Extract the [X, Y] coordinate from the center of the cell holding the provided text.  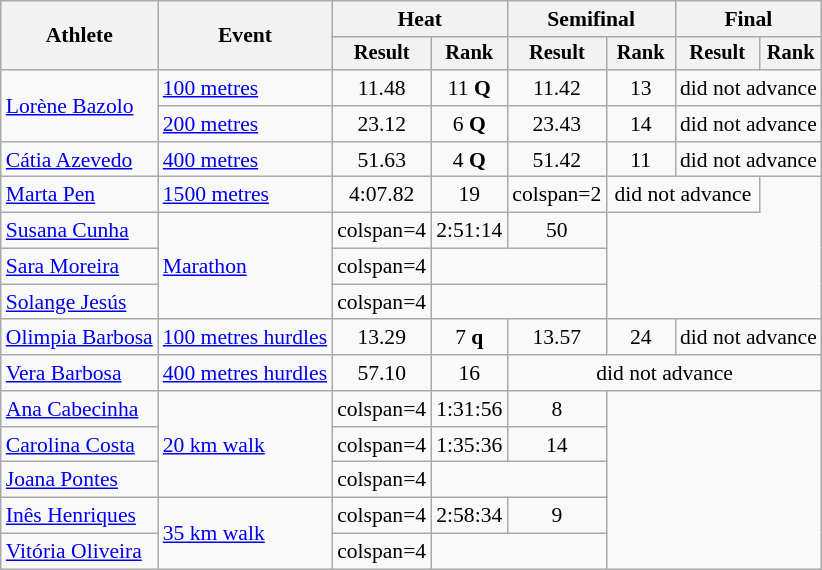
23.43 [556, 124]
Vera Barbosa [80, 373]
7 q [469, 338]
Lorène Bazolo [80, 106]
Heat [420, 19]
13 [640, 88]
colspan=2 [556, 195]
Solange Jesús [80, 302]
51.63 [382, 160]
Vitória Oliveira [80, 552]
100 metres [245, 88]
200 metres [245, 124]
35 km walk [245, 534]
9 [556, 516]
Susana Cunha [80, 231]
Event [245, 36]
1:35:36 [469, 445]
2:58:34 [469, 516]
Cátia Azevedo [80, 160]
Ana Cabecinha [80, 409]
1:31:56 [469, 409]
2:51:14 [469, 231]
16 [469, 373]
400 metres hurdles [245, 373]
8 [556, 409]
Marta Pen [80, 195]
57.10 [382, 373]
11.48 [382, 88]
Sara Moreira [80, 267]
Semifinal [591, 19]
4 Q [469, 160]
11 [640, 160]
24 [640, 338]
11.42 [556, 88]
13.29 [382, 338]
4:07.82 [382, 195]
Marathon [245, 266]
6 Q [469, 124]
Inês Henriques [80, 516]
23.12 [382, 124]
20 km walk [245, 444]
Joana Pontes [80, 480]
400 metres [245, 160]
13.57 [556, 338]
Olimpia Barbosa [80, 338]
50 [556, 231]
51.42 [556, 160]
11 Q [469, 88]
100 metres hurdles [245, 338]
Athlete [80, 36]
19 [469, 195]
Carolina Costa [80, 445]
Final [748, 19]
1500 metres [245, 195]
